Capture the cell that displays the provided text and extract its (X, Y) central coordinate. 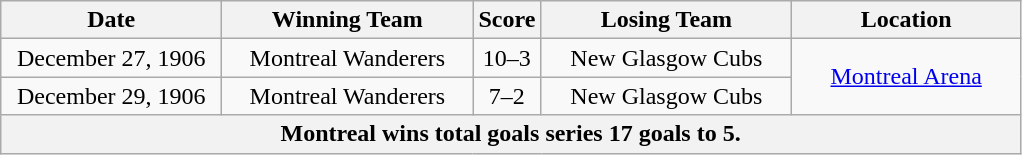
Montreal Arena (906, 77)
Location (906, 20)
10–3 (507, 58)
December 27, 1906 (112, 58)
December 29, 1906 (112, 96)
Montreal wins total goals series 17 goals to 5. (511, 134)
Score (507, 20)
Winning Team (348, 20)
Date (112, 20)
Losing Team (666, 20)
7–2 (507, 96)
